Provide the (x, y) coordinate of the cell's center where the given text is located.  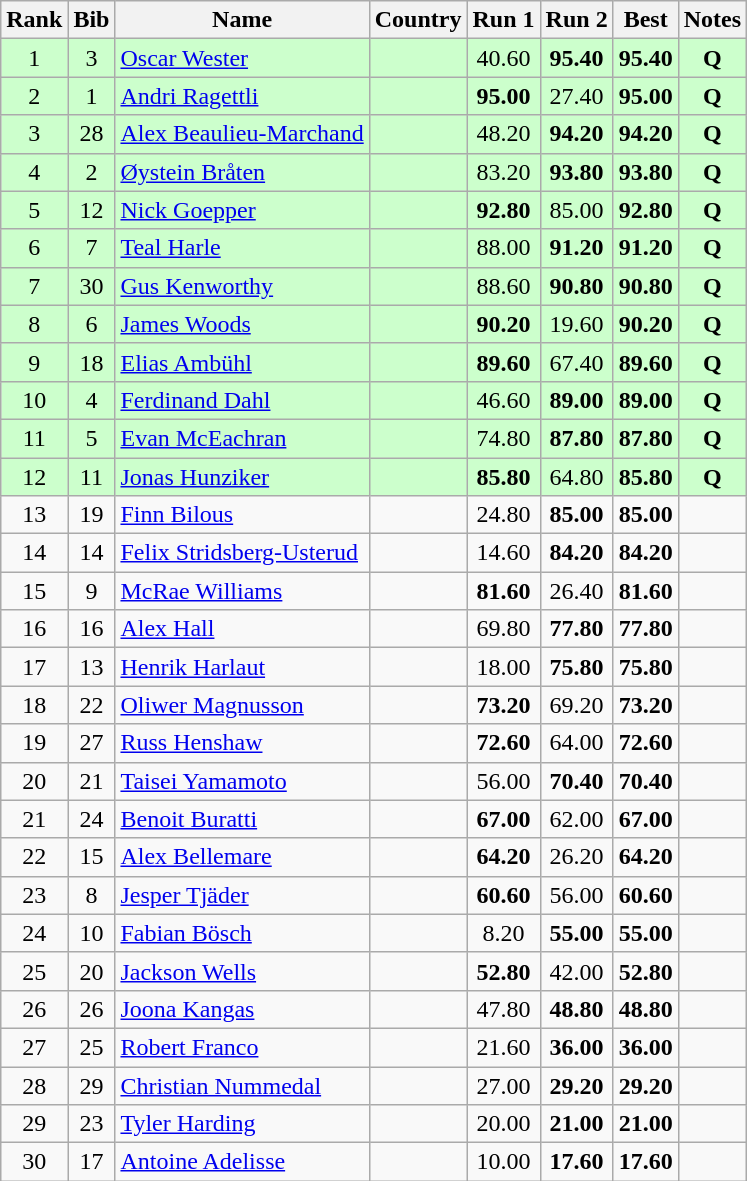
69.20 (576, 705)
27.00 (504, 1085)
Benoit Buratti (242, 819)
67.40 (576, 362)
Jesper Tjäder (242, 895)
Alex Hall (242, 629)
Jonas Hunziker (242, 477)
27.40 (576, 96)
Name (242, 20)
Evan McEachran (242, 438)
14.60 (504, 553)
8.20 (504, 933)
40.60 (504, 58)
Tyler Harding (242, 1124)
10.00 (504, 1162)
Felix Stridsberg-Usterud (242, 553)
Elias Ambühl (242, 362)
Fabian Bösch (242, 933)
Alex Bellemare (242, 857)
83.20 (504, 172)
Best (646, 20)
Teal Harle (242, 248)
Bib (92, 20)
Jackson Wells (242, 971)
88.60 (504, 286)
88.00 (504, 248)
James Woods (242, 324)
Notes (712, 20)
Øystein Bråten (242, 172)
Ferdinand Dahl (242, 400)
47.80 (504, 1009)
McRae Williams (242, 591)
Oscar Wester (242, 58)
74.80 (504, 438)
Rank (34, 20)
Country (418, 20)
69.80 (504, 629)
46.60 (504, 400)
26.20 (576, 857)
Christian Nummedal (242, 1085)
Nick Goepper (242, 210)
Antoine Adelisse (242, 1162)
48.20 (504, 134)
42.00 (576, 971)
Alex Beaulieu-Marchand (242, 134)
21.60 (504, 1047)
62.00 (576, 819)
64.00 (576, 743)
18.00 (504, 667)
Finn Bilous (242, 515)
20.00 (504, 1124)
Russ Henshaw (242, 743)
Run 2 (576, 20)
Andri Ragettli (242, 96)
Robert Franco (242, 1047)
26.40 (576, 591)
24.80 (504, 515)
19.60 (576, 324)
Taisei Yamamoto (242, 781)
64.80 (576, 477)
Gus Kenworthy (242, 286)
Joona Kangas (242, 1009)
Run 1 (504, 20)
Henrik Harlaut (242, 667)
Oliwer Magnusson (242, 705)
